Output the (x, y) coordinate of the center of the cell containing the given text.  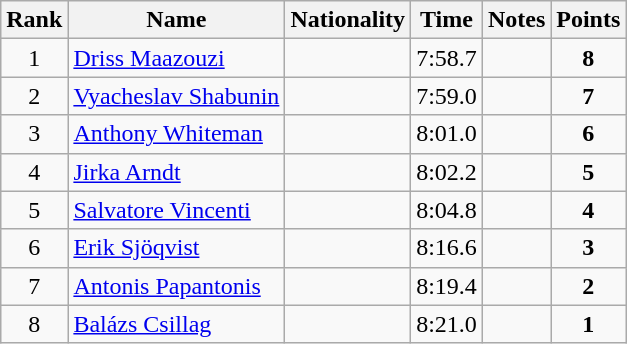
Time (447, 20)
8:02.2 (447, 172)
8:01.0 (447, 134)
Jirka Arndt (176, 172)
Name (176, 20)
8:16.6 (447, 248)
Driss Maazouzi (176, 58)
7:59.0 (447, 96)
Vyacheslav Shabunin (176, 96)
Balázs Csillag (176, 324)
Anthony Whiteman (176, 134)
Nationality (348, 20)
8:21.0 (447, 324)
8:04.8 (447, 210)
Erik Sjöqvist (176, 248)
Notes (516, 20)
Rank (34, 20)
Salvatore Vincenti (176, 210)
Antonis Papantonis (176, 286)
7:58.7 (447, 58)
8:19.4 (447, 286)
Points (588, 20)
